From the cell containing the given text, extract its center point as [x, y] coordinate. 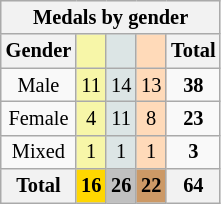
38 [193, 85]
Female [38, 118]
Male [38, 85]
3 [193, 152]
13 [151, 85]
22 [151, 186]
14 [121, 85]
23 [193, 118]
8 [151, 118]
Gender [38, 51]
26 [121, 186]
16 [91, 186]
64 [193, 186]
Medals by gender [111, 17]
4 [91, 118]
Mixed [38, 152]
